Identify which cell holds the provided text, then report its [X, Y] central coordinate. 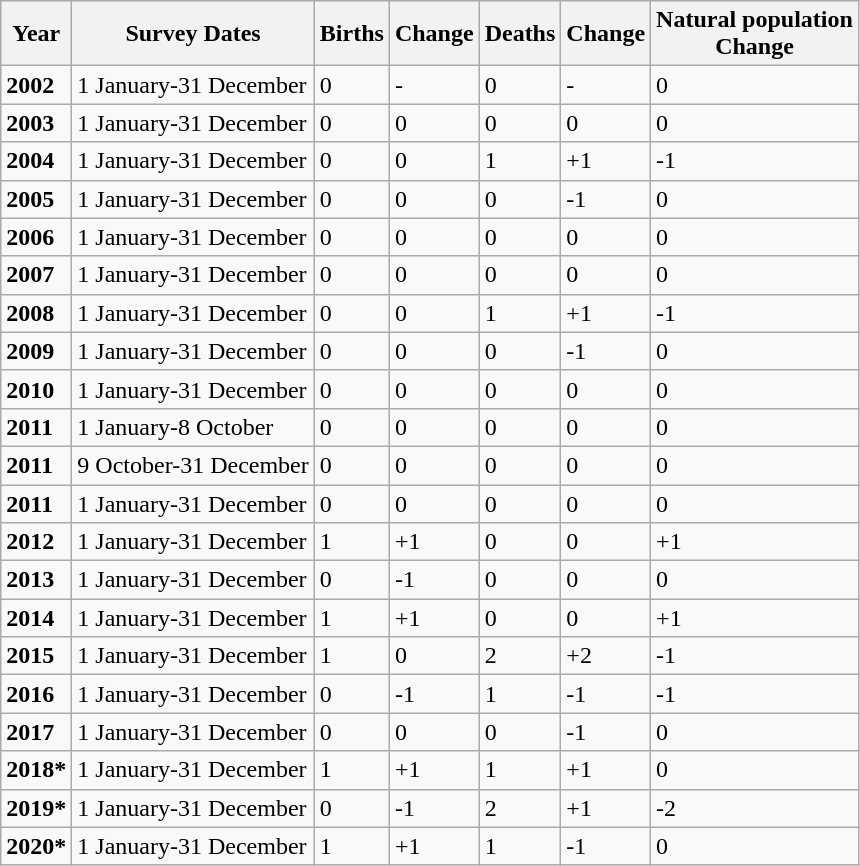
2004 [36, 161]
1 January-8 October [193, 427]
2020* [36, 846]
2008 [36, 313]
2013 [36, 580]
2016 [36, 694]
2010 [36, 389]
2003 [36, 123]
Natural populationChange [755, 34]
2018* [36, 770]
2019* [36, 808]
2014 [36, 618]
+2 [606, 656]
2017 [36, 732]
2015 [36, 656]
2005 [36, 199]
2007 [36, 275]
Births [352, 34]
Survey Dates [193, 34]
2002 [36, 85]
2009 [36, 351]
-2 [755, 808]
2006 [36, 237]
2012 [36, 542]
Year [36, 34]
9 October-31 December [193, 465]
Deaths [520, 34]
